Detect which cell encompasses the target text, then output its (x, y) center coordinate. 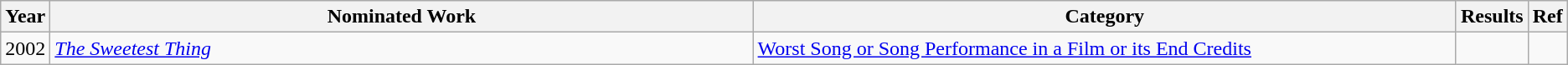
Year (25, 17)
The Sweetest Thing (402, 48)
Category (1104, 17)
Ref (1548, 17)
Nominated Work (402, 17)
Worst Song or Song Performance in a Film or its End Credits (1104, 48)
Results (1492, 17)
2002 (25, 48)
